Determine the [X, Y] coordinate at the center of the cell enclosing the given text.  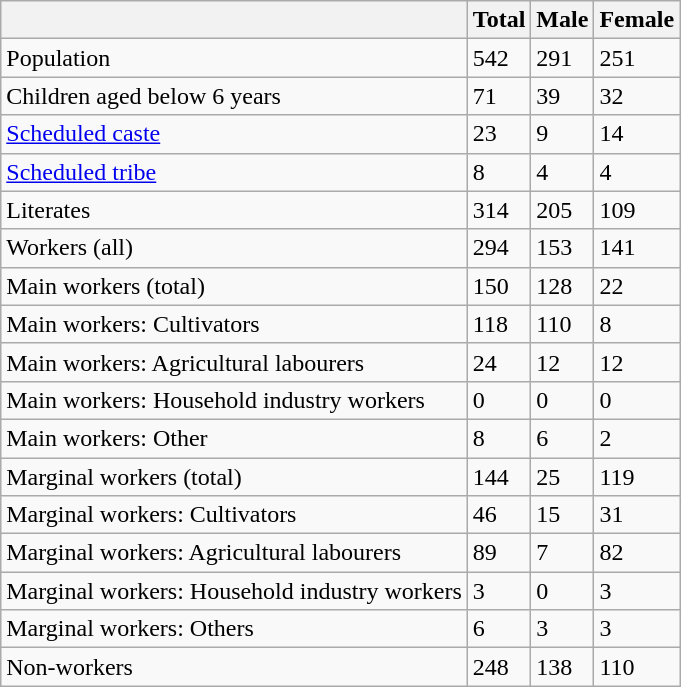
15 [562, 515]
39 [562, 96]
7 [562, 553]
150 [499, 286]
25 [562, 477]
82 [637, 553]
Main workers (total) [234, 286]
314 [499, 210]
31 [637, 515]
Male [562, 20]
205 [562, 210]
153 [562, 248]
Main workers: Household industry workers [234, 400]
Non-workers [234, 667]
22 [637, 286]
Marginal workers: Cultivators [234, 515]
Scheduled caste [234, 134]
Workers (all) [234, 248]
248 [499, 667]
46 [499, 515]
Marginal workers (total) [234, 477]
Literates [234, 210]
Marginal workers: Household industry workers [234, 591]
Main workers: Other [234, 438]
128 [562, 286]
251 [637, 58]
144 [499, 477]
Population [234, 58]
Female [637, 20]
542 [499, 58]
141 [637, 248]
Total [499, 20]
119 [637, 477]
Marginal workers: Agricultural labourers [234, 553]
14 [637, 134]
2 [637, 438]
Children aged below 6 years [234, 96]
294 [499, 248]
9 [562, 134]
24 [499, 362]
23 [499, 134]
Main workers: Cultivators [234, 324]
Scheduled tribe [234, 172]
109 [637, 210]
Marginal workers: Others [234, 629]
291 [562, 58]
118 [499, 324]
Main workers: Agricultural labourers [234, 362]
89 [499, 553]
138 [562, 667]
71 [499, 96]
32 [637, 96]
